Capture the cell that displays the provided text and extract its (X, Y) central coordinate. 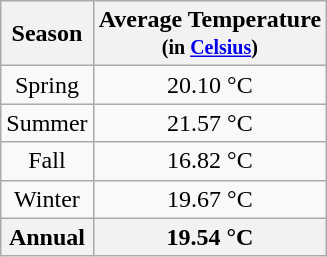
Fall (47, 161)
16.82 °C (210, 161)
Spring (47, 85)
Annual (47, 237)
Winter (47, 199)
19.54 °C (210, 237)
20.10 °C (210, 85)
21.57 °C (210, 123)
Season (47, 34)
Summer (47, 123)
Average Temperature (in Celsius) (210, 34)
19.67 °C (210, 199)
